Return the [x, y] coordinate for the center point of the cell that contains the specified text.  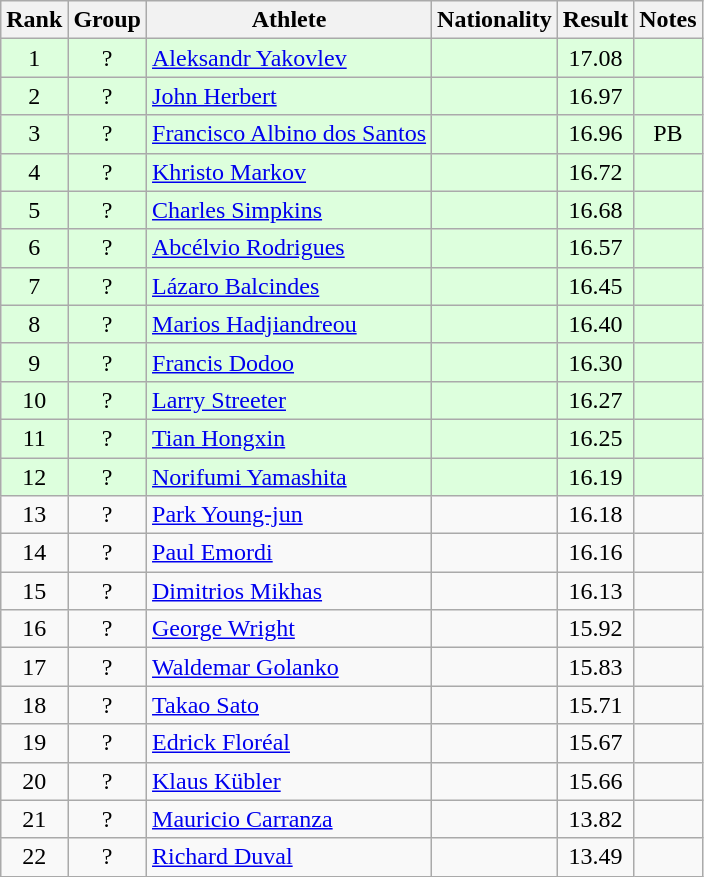
PB [668, 134]
16.97 [595, 96]
16.19 [595, 477]
Rank [34, 20]
15.92 [595, 629]
18 [34, 705]
Abcélvio Rodrigues [290, 248]
Edrick Floréal [290, 743]
1 [34, 58]
Francisco Albino dos Santos [290, 134]
Athlete [290, 20]
21 [34, 819]
16 [34, 629]
8 [34, 324]
13 [34, 515]
Larry Streeter [290, 400]
Result [595, 20]
20 [34, 781]
15 [34, 591]
16.30 [595, 362]
15.66 [595, 781]
5 [34, 210]
Charles Simpkins [290, 210]
16.72 [595, 172]
Aleksandr Yakovlev [290, 58]
Group [108, 20]
Notes [668, 20]
16.68 [595, 210]
16.16 [595, 553]
Francis Dodoo [290, 362]
11 [34, 438]
16.57 [595, 248]
Klaus Kübler [290, 781]
16.45 [595, 286]
16.96 [595, 134]
Khristo Markov [290, 172]
15.83 [595, 667]
Waldemar Golanko [290, 667]
16.18 [595, 515]
16.13 [595, 591]
17 [34, 667]
Mauricio Carranza [290, 819]
John Herbert [290, 96]
7 [34, 286]
Norifumi Yamashita [290, 477]
13.49 [595, 857]
Tian Hongxin [290, 438]
16.25 [595, 438]
15.67 [595, 743]
6 [34, 248]
10 [34, 400]
Paul Emordi [290, 553]
14 [34, 553]
12 [34, 477]
Takao Sato [290, 705]
3 [34, 134]
9 [34, 362]
19 [34, 743]
Richard Duval [290, 857]
22 [34, 857]
4 [34, 172]
Nationality [495, 20]
Lázaro Balcindes [290, 286]
Marios Hadjiandreou [290, 324]
Park Young-jun [290, 515]
15.71 [595, 705]
17.08 [595, 58]
2 [34, 96]
Dimitrios Mikhas [290, 591]
George Wright [290, 629]
13.82 [595, 819]
16.40 [595, 324]
16.27 [595, 400]
